Find where the given text appears and provide that cell's center as [x, y] coordinate. 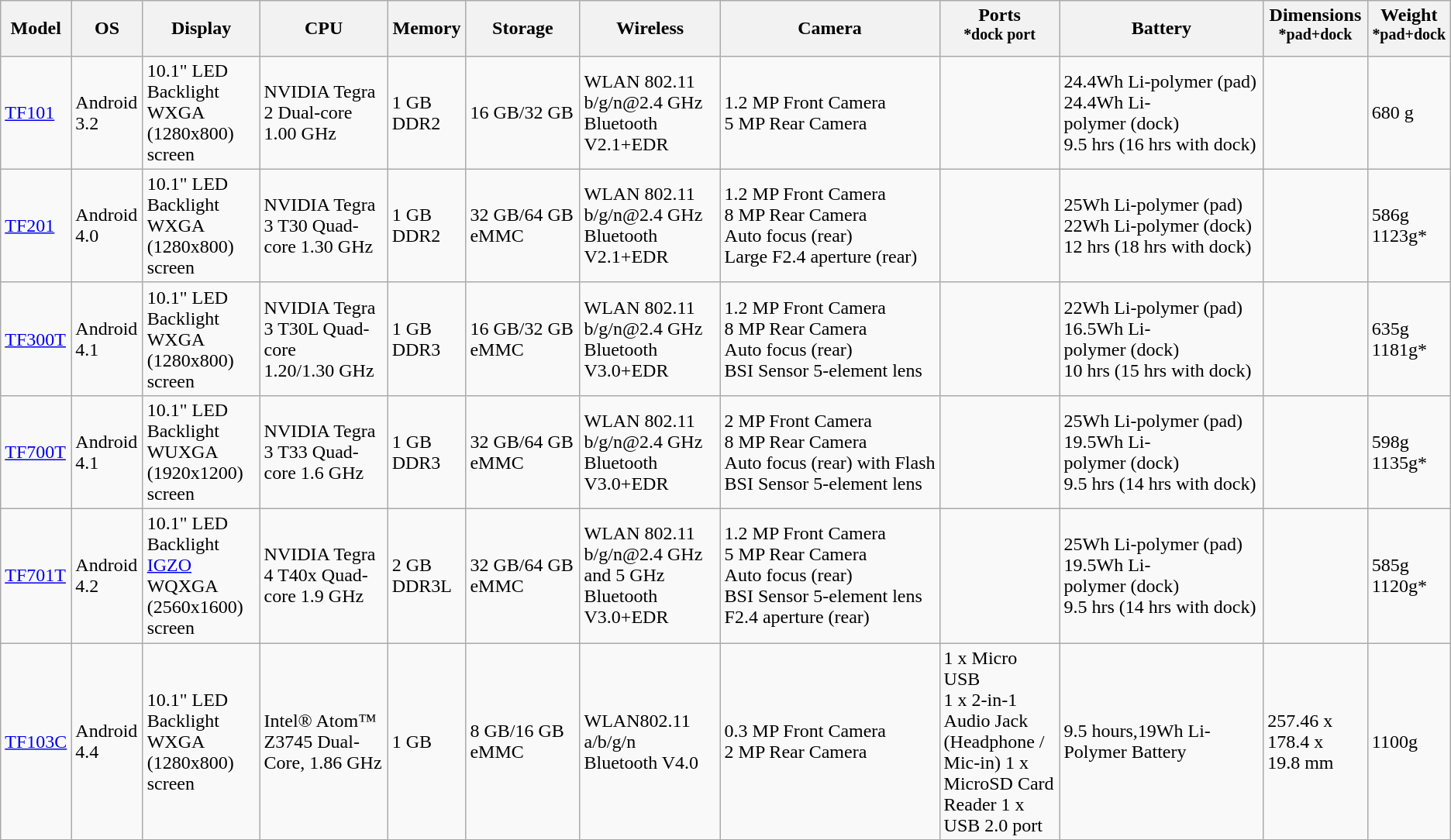
1.2 MP Front Camera8 MP Rear CameraAuto focus (rear)Large F2.4 aperture (rear) [829, 225]
Android 4.4 [107, 742]
WLAN 802.11 b/g/n@2.4 GHz and 5 GHz Bluetooth V3.0+EDR [650, 577]
TF701T [36, 577]
24.4Wh Li-polymer (pad)24.4Wh Li-polymer (dock)9.5 hrs (16 hrs with dock) [1161, 112]
Battery [1161, 29]
1100g [1409, 742]
Intel® Atom™ Z3745 Dual-Core, 1.86 GHz [324, 742]
16 GB/32 GB [522, 112]
Android 4.0 [107, 225]
1.2 MP Front Camera5 MP Rear Camera [829, 112]
Android 3.2 [107, 112]
598g 1135g* [1409, 452]
NVIDIA Tegra 3 T30 Quad-core 1.30 GHz [324, 225]
TF101 [36, 112]
Memory [426, 29]
10.1" LED Backlight IGZO WQXGA (2560x1600) screen [202, 577]
1.2 MP Front Camera8 MP Rear CameraAuto focus (rear)BSI Sensor 5-element lens [829, 339]
NVIDIA Tegra 4 T40x Quad-core 1.9 GHz [324, 577]
257.46 x 178.4 x 19.8 mm [1316, 742]
OS [107, 29]
1 GB [426, 742]
680 g [1409, 112]
Dimensions *pad+dock [1316, 29]
586g 1123g* [1409, 225]
TF300T [36, 339]
CPU [324, 29]
TF201 [36, 225]
1 x Micro USB1 x 2-in-1 Audio Jack (Headphone / Mic-in) 1 x MicroSD Card Reader 1 x USB 2.0 port [1000, 742]
NVIDIA Tegra 2 Dual-core 1.00 GHz [324, 112]
Display [202, 29]
Wireless [650, 29]
22Wh Li-polymer (pad)16.5Wh Li-polymer (dock)10 hrs (15 hrs with dock) [1161, 339]
NVIDIA Tegra 3 T30L Quad-core 1.20/1.30 GHz [324, 339]
635g 1181g* [1409, 339]
Camera [829, 29]
TF700T [36, 452]
2 MP Front Camera8 MP Rear CameraAuto focus (rear) with FlashBSI Sensor 5-element lens [829, 452]
25Wh Li-polymer (pad)22Wh Li-polymer (dock)12 hrs (18 hrs with dock) [1161, 225]
0.3 MP Front Camera2 MP Rear Camera [829, 742]
NVIDIA Tegra 3 T33 Quad-core 1.6 GHz [324, 452]
TF103C [36, 742]
WLAN802.11 a/b/g/nBluetooth V4.0 [650, 742]
16 GB/32 GB eMMC [522, 339]
10.1" LED Backlight WUXGA (1920x1200) screen [202, 452]
1.2 MP Front Camera5 MP Rear CameraAuto focus (rear) BSI Sensor 5-element lensF2.4 aperture (rear) [829, 577]
Ports *dock port [1000, 29]
8 GB/16 GB eMMC [522, 742]
Model [36, 29]
Storage [522, 29]
Android 4.2 [107, 577]
Weight *pad+dock [1409, 29]
2 GB DDR3L [426, 577]
585g 1120g* [1409, 577]
9.5 hours,19Wh Li-Polymer Battery [1161, 742]
